Find where the given text appears and provide that cell's center as [X, Y] coordinate. 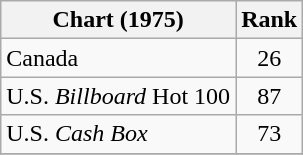
26 [270, 58]
Chart (1975) [118, 20]
Canada [118, 58]
87 [270, 96]
U.S. Billboard Hot 100 [118, 96]
73 [270, 134]
U.S. Cash Box [118, 134]
Rank [270, 20]
